Scan for the cell matching the given text and deliver its [x, y] coordinate at center. 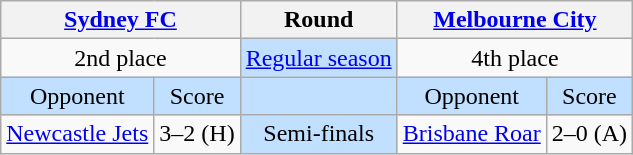
2–0 (A) [589, 134]
Melbourne City [514, 20]
3–2 (H) [197, 134]
Round [318, 20]
Sydney FC [120, 20]
4th place [514, 58]
Brisbane Roar [472, 134]
Semi-finals [318, 134]
Regular season [318, 58]
2nd place [120, 58]
Newcastle Jets [78, 134]
